From the cell containing the given text, extract its center point as (X, Y) coordinate. 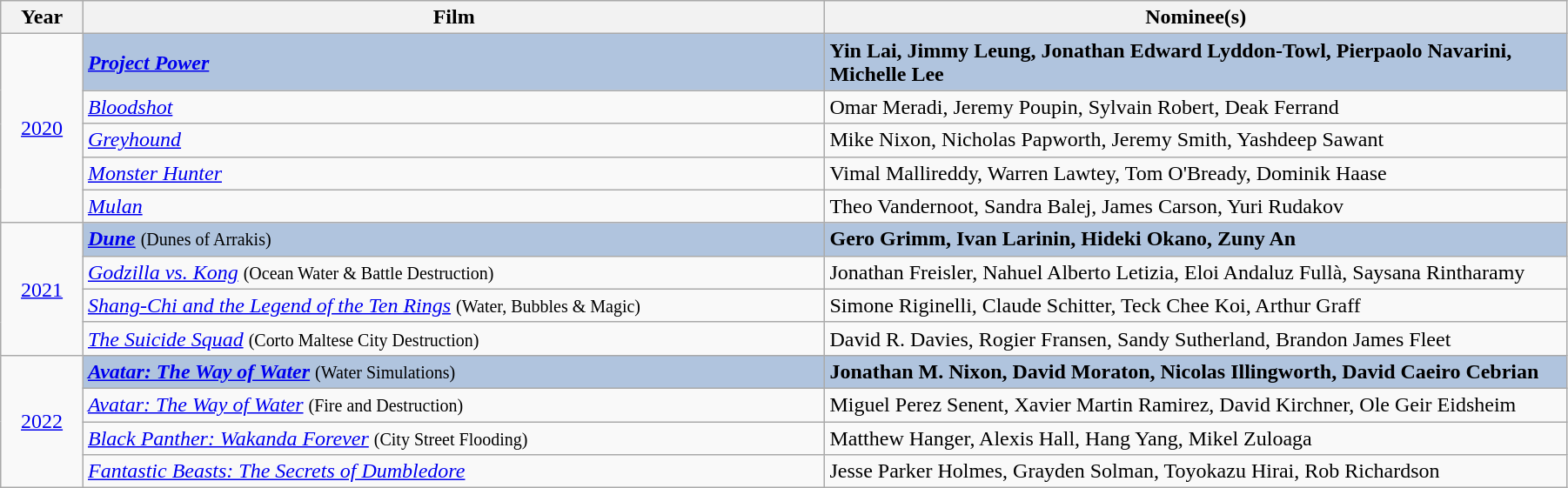
Fantastic Beasts: The Secrets of Dumbledore (453, 471)
Nominee(s) (1196, 17)
Miguel Perez Senent, Xavier Martin Ramirez, David Kirchner, Ole Geir Eidsheim (1196, 404)
Theo Vandernoot, Sandra Balej, James Carson, Yuri Rudakov (1196, 206)
2021 (42, 289)
Avatar: The Way of Water (Water Simulations) (453, 371)
Godzilla vs. Kong (Ocean Water & Battle Destruction) (453, 272)
Year (42, 17)
Jonathan M. Nixon, David Moraton, Nicolas Illingworth, David Caeiro Cebrian (1196, 371)
Dune (Dunes of Arrakis) (453, 239)
Monster Hunter (453, 173)
Film (453, 17)
2020 (42, 129)
David R. Davies, Rogier Fransen, Sandy Sutherland, Brandon James Fleet (1196, 338)
Matthew Hanger, Alexis Hall, Hang Yang, Mikel Zuloaga (1196, 438)
Avatar: The Way of Water (Fire and Destruction) (453, 404)
Greyhound (453, 140)
Mulan (453, 206)
Vimal Mallireddy, Warren Lawtey, Tom O'Bready, Dominik Haase (1196, 173)
Gero Grimm, Ivan Larinin, Hideki Okano, Zuny An (1196, 239)
Omar Meradi, Jeremy Poupin, Sylvain Robert, Deak Ferrand (1196, 107)
Mike Nixon, Nicholas Papworth, Jeremy Smith, Yashdeep Sawant (1196, 140)
Jonathan Freisler, Nahuel Alberto Letizia, Eloi Andaluz Fullà, Saysana Rintharamy (1196, 272)
The Suicide Squad (Corto Maltese City Destruction) (453, 338)
Yin Lai, Jimmy Leung, Jonathan Edward Lyddon-Towl, Pierpaolo Navarini, Michelle Lee (1196, 63)
Shang-Chi and the Legend of the Ten Rings (Water, Bubbles & Magic) (453, 305)
Black Panther: Wakanda Forever (City Street Flooding) (453, 438)
Bloodshot (453, 107)
Jesse Parker Holmes, Grayden Solman, Toyokazu Hirai, Rob Richardson (1196, 471)
2022 (42, 421)
Simone Riginelli, Claude Schitter, Teck Chee Koi, Arthur Graff (1196, 305)
Project Power (453, 63)
